Output the [X, Y] coordinate of the center of the cell containing the given text.  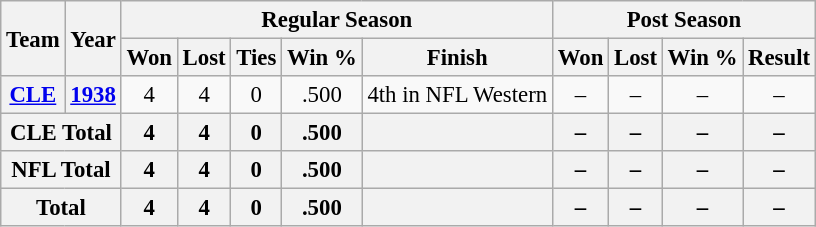
Post Season [684, 20]
NFL Total [61, 170]
Ties [256, 58]
Finish [457, 58]
CLE [33, 95]
Regular Season [336, 20]
Result [780, 58]
Team [33, 38]
4th in NFL Western [457, 95]
CLE Total [61, 133]
Total [61, 208]
1938 [93, 95]
Year [93, 38]
